Scan for the cell matching the given text and deliver its [x, y] coordinate at center. 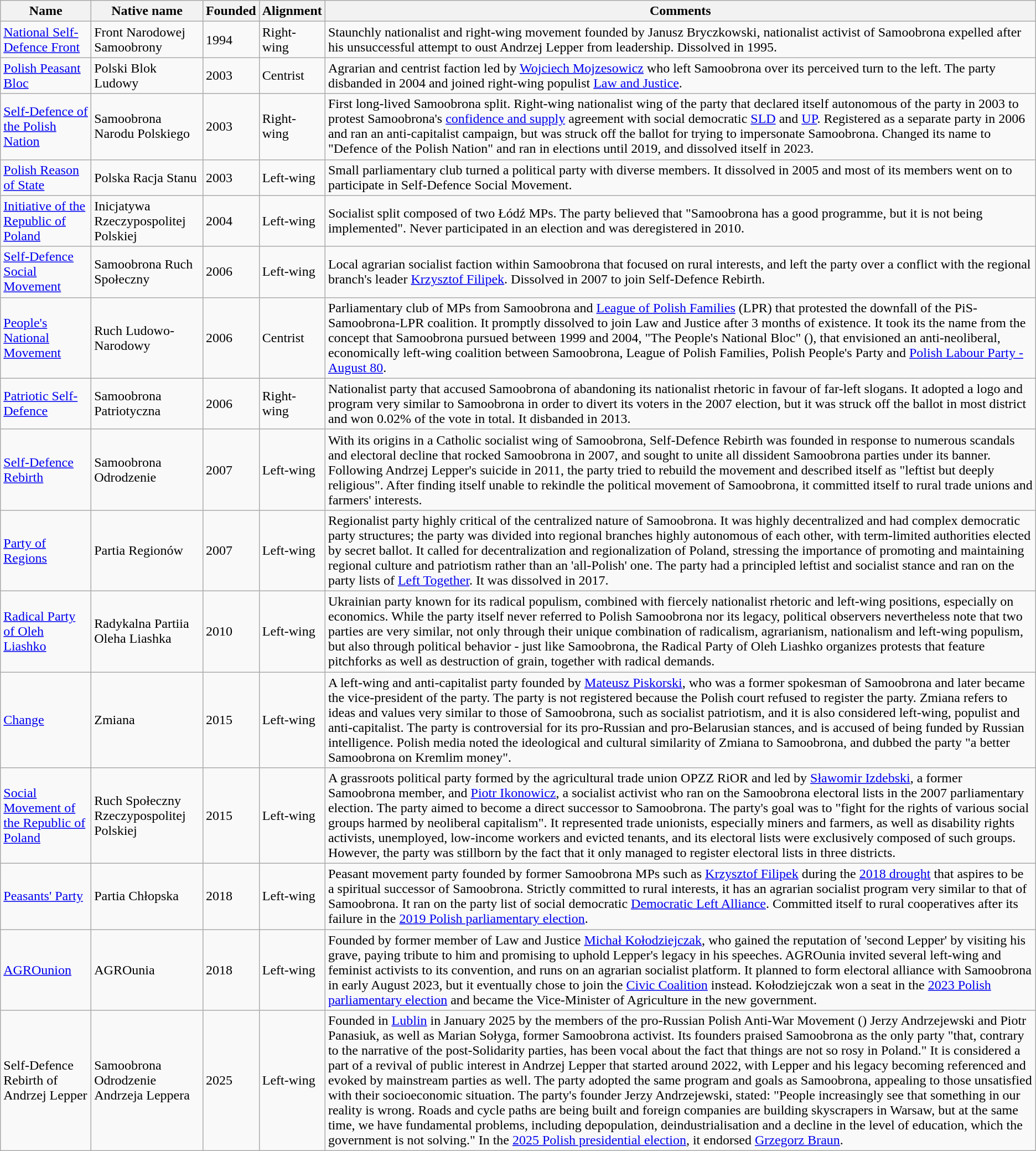
Polish Peasant Bloc [46, 75]
AGROunion [46, 970]
Partia Regionów [147, 550]
Initiative of the Republic of Poland [46, 221]
Party of Regions [46, 550]
2004 [231, 221]
Self-Defence Rebirth of Andrzej Lepper [46, 1081]
Ruch Ludowo-Narodowy [147, 338]
Self-Defence Social Movement [46, 272]
Front Narodowej Samoobrony [147, 40]
National Self-Defence Front [46, 40]
Native name [147, 11]
Inicjatywa Rzeczypospolitej Polskiej [147, 221]
Alignment [292, 11]
People's National Movement [46, 338]
Polish Reason of State [46, 177]
Self-Defence of the Polish Nation [46, 126]
Name [46, 11]
AGROunia [147, 970]
Self-Defence Rebirth [46, 469]
2025 [231, 1081]
1994 [231, 40]
Peasants' Party [46, 897]
Samoobrona Narodu Polskiego [147, 126]
Founded [231, 11]
Social Movement of the Republic of Poland [46, 816]
Radical Party of Oleh Liashko [46, 631]
Change [46, 720]
Polska Racja Stanu [147, 177]
Comments [680, 11]
Samoobrona Ruch Społeczny [147, 272]
Samoobrona Odrodzenie [147, 469]
Ruch Społeczny Rzeczypospolitej Polskiej [147, 816]
Zmiana [147, 720]
2010 [231, 631]
Polski Blok Ludowy [147, 75]
Samoobrona Patriotyczna [147, 404]
Radykalna Partiia Oleha Liashka [147, 631]
Patriotic Self-Defence [46, 404]
Partia Chłopska [147, 897]
Samoobrona Odrodzenie Andrzeja Leppera [147, 1081]
